Detect which cell encompasses the target text, then output its [x, y] center coordinate. 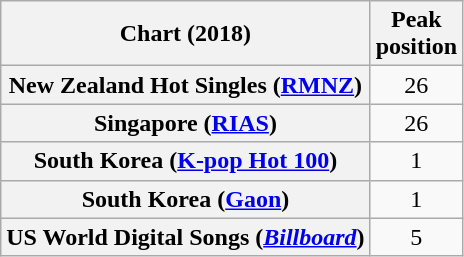
Peak position [416, 34]
South Korea (Gaon) [186, 199]
5 [416, 237]
US World Digital Songs (Billboard) [186, 237]
Chart (2018) [186, 34]
Singapore (RIAS) [186, 123]
New Zealand Hot Singles (RMNZ) [186, 85]
South Korea (K-pop Hot 100) [186, 161]
